Locate the cell with the specified text and output its (x, y) center coordinate. 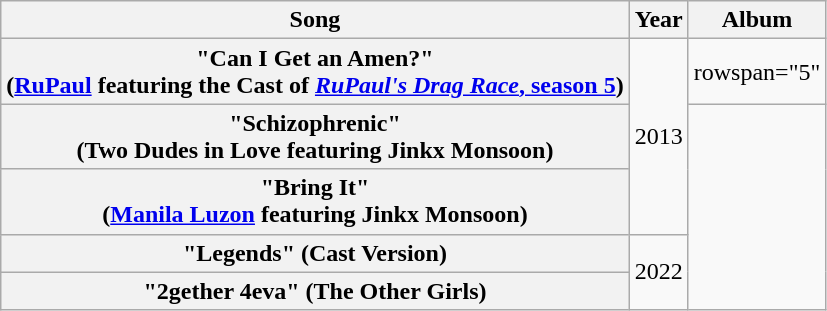
2013 (658, 136)
Year (658, 20)
"Legends" (Cast Version) (315, 253)
2022 (658, 272)
"2gether 4eva" (The Other Girls) (315, 291)
"Bring It"(Manila Luzon featuring Jinkx Monsoon) (315, 202)
Album (757, 20)
"Can I Get an Amen?"(RuPaul featuring the Cast of RuPaul's Drag Race, season 5) (315, 72)
"Schizophrenic"(Two Dudes in Love featuring Jinkx Monsoon) (315, 136)
Song (315, 20)
rowspan="5" (757, 72)
